Pinpoint the cell where the given text exists, returning its [X, Y] midpoint coordinate. 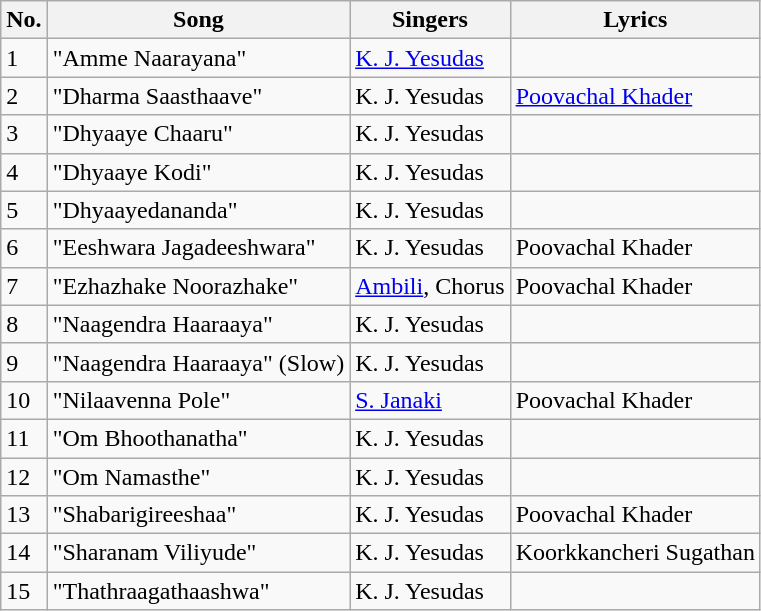
No. [24, 20]
3 [24, 134]
"Naagendra Haaraaya" [198, 324]
"Shabarigireeshaa" [198, 515]
Ambili, Chorus [430, 286]
"Dharma Saasthaave" [198, 96]
"Nilaavenna Pole" [198, 400]
"Eeshwara Jagadeeshwara" [198, 248]
13 [24, 515]
Lyrics [635, 20]
"Sharanam Viliyude" [198, 553]
15 [24, 591]
"Dhyaayedananda" [198, 210]
7 [24, 286]
Koorkkancheri Sugathan [635, 553]
S. Janaki [430, 400]
1 [24, 58]
9 [24, 362]
6 [24, 248]
"Dhyaaye Kodi" [198, 172]
"Thathraagathaashwa" [198, 591]
12 [24, 477]
"Om Namasthe" [198, 477]
10 [24, 400]
"Om Bhoothanatha" [198, 438]
"Dhyaaye Chaaru" [198, 134]
"Ezhazhake Noorazhake" [198, 286]
4 [24, 172]
"Naagendra Haaraaya" (Slow) [198, 362]
5 [24, 210]
Song [198, 20]
2 [24, 96]
11 [24, 438]
"Amme Naarayana" [198, 58]
Singers [430, 20]
8 [24, 324]
14 [24, 553]
